Output the (X, Y) coordinate of the center of the cell containing the given text.  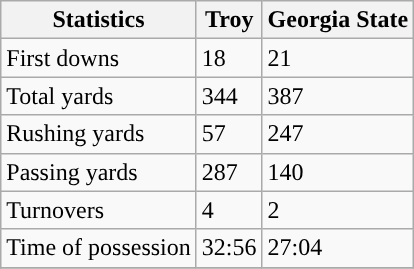
Statistics (99, 20)
140 (338, 172)
4 (229, 210)
32:56 (229, 248)
Georgia State (338, 20)
387 (338, 96)
Time of possession (99, 248)
27:04 (338, 248)
First downs (99, 58)
Troy (229, 20)
Passing yards (99, 172)
Turnovers (99, 210)
287 (229, 172)
247 (338, 134)
2 (338, 210)
18 (229, 58)
Total yards (99, 96)
57 (229, 134)
Rushing yards (99, 134)
344 (229, 96)
21 (338, 58)
